Determine the (X, Y) coordinate at the center of the cell enclosing the given text.  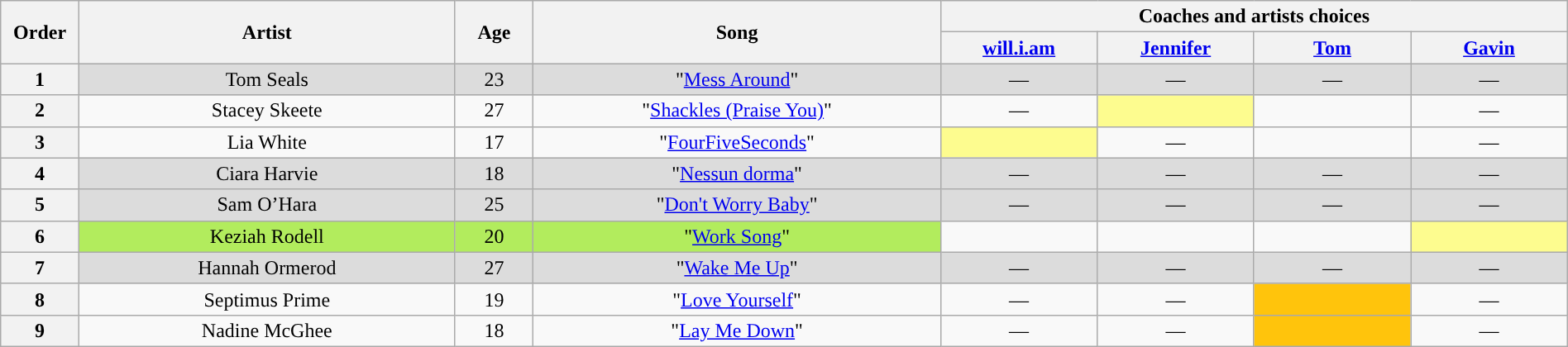
Coaches and artists choices (1254, 17)
Age (495, 32)
9 (40, 330)
Order (40, 32)
Ciara Harvie (266, 173)
5 (40, 205)
25 (495, 205)
Septimus Prime (266, 299)
Artist (266, 32)
Nadine McGhee (266, 330)
20 (495, 236)
Song (738, 32)
"Mess Around" (738, 79)
Sam O’Hara (266, 205)
19 (495, 299)
"Nessun dorma" (738, 173)
4 (40, 173)
Jennifer (1176, 48)
Keziah Rodell (266, 236)
17 (495, 142)
1 (40, 79)
2 (40, 111)
3 (40, 142)
will.i.am (1019, 48)
7 (40, 268)
Lia White (266, 142)
Hannah Ormerod (266, 268)
Tom (1331, 48)
Tom Seals (266, 79)
8 (40, 299)
"Work Song" (738, 236)
"Shackles (Praise You)" (738, 111)
Gavin (1489, 48)
6 (40, 236)
"Love Yourself" (738, 299)
"Wake Me Up" (738, 268)
"FourFiveSeconds" (738, 142)
"Lay Me Down" (738, 330)
23 (495, 79)
Stacey Skeete (266, 111)
"Don't Worry Baby" (738, 205)
